Return (X, Y) of the center of cell containing provided text 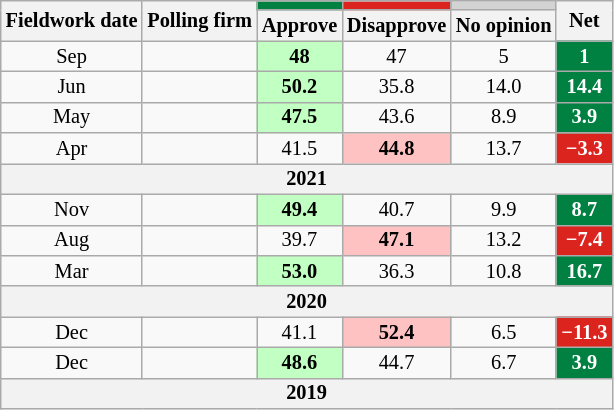
8.7 (584, 210)
13.2 (504, 240)
2019 (307, 394)
13.7 (504, 148)
1 (584, 56)
47.1 (396, 240)
50.2 (300, 86)
−7.4 (584, 240)
14.4 (584, 86)
Nov (72, 210)
53.0 (300, 270)
35.8 (396, 86)
6.7 (504, 362)
36.3 (396, 270)
Disapprove (396, 26)
No opinion (504, 26)
Aug (72, 240)
39.7 (300, 240)
48 (300, 56)
5 (504, 56)
Approve (300, 26)
10.8 (504, 270)
41.5 (300, 148)
2021 (307, 178)
Net (584, 20)
Apr (72, 148)
8.9 (504, 118)
43.6 (396, 118)
40.7 (396, 210)
48.6 (300, 362)
Jun (72, 86)
Fieldwork date (72, 20)
41.1 (300, 332)
−11.3 (584, 332)
Mar (72, 270)
47 (396, 56)
52.4 (396, 332)
44.7 (396, 362)
−3.3 (584, 148)
47.5 (300, 118)
Polling firm (199, 20)
9.9 (504, 210)
6.5 (504, 332)
May (72, 118)
44.8 (396, 148)
16.7 (584, 270)
49.4 (300, 210)
14.0 (504, 86)
2020 (307, 302)
Sep (72, 56)
